Provide the (X, Y) coordinate of the cell's center where the given text is located.  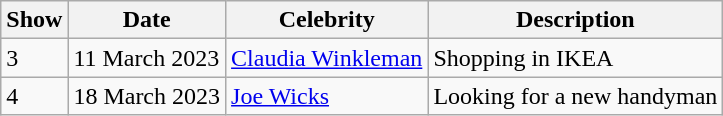
4 (34, 96)
Description (576, 20)
Claudia Winkleman (327, 58)
3 (34, 58)
Date (147, 20)
Looking for a new handyman (576, 96)
Joe Wicks (327, 96)
18 March 2023 (147, 96)
Shopping in IKEA (576, 58)
Show (34, 20)
Celebrity (327, 20)
11 March 2023 (147, 58)
